Find where the given text appears and provide that cell's center as [X, Y] coordinate. 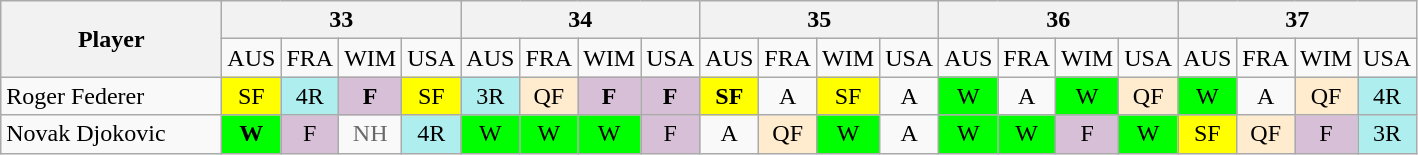
NH [370, 134]
36 [1058, 20]
33 [342, 20]
Roger Federer [112, 96]
Player [112, 39]
Novak Djokovic [112, 134]
35 [820, 20]
34 [580, 20]
37 [1298, 20]
